Search for the cell housing the specified text and yield its [x, y] center coordinate. 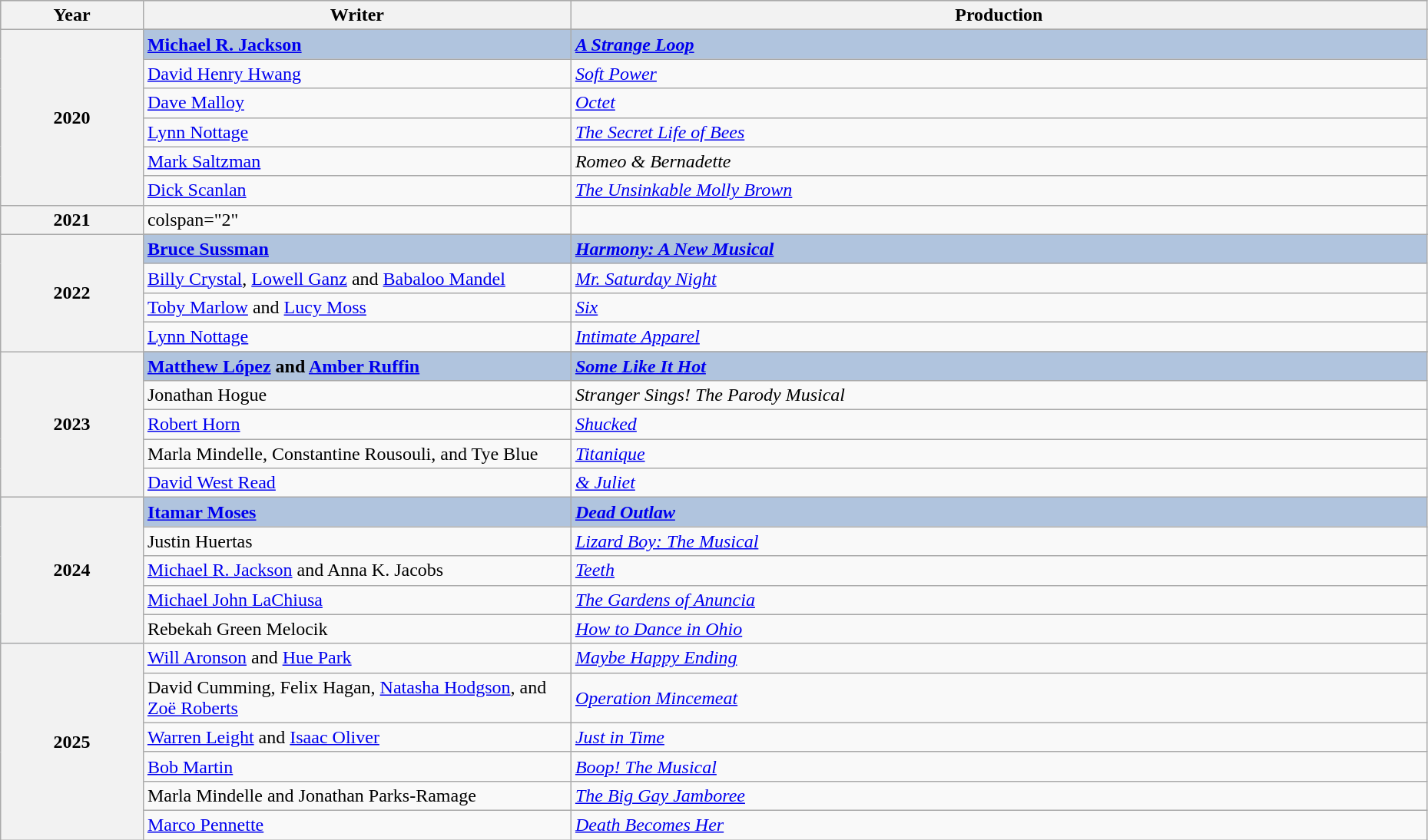
David Henry Hwang [356, 74]
Dave Malloy [356, 103]
Romeo & Bernadette [999, 161]
Just in Time [999, 737]
Marla Mindelle and Jonathan Parks-Ramage [356, 795]
Itamar Moses [356, 512]
Will Aronson and Hue Park [356, 658]
A Strange Loop [999, 45]
Jonathan Hogue [356, 395]
Teeth [999, 570]
Justin Huertas [356, 541]
Writer [356, 15]
Bruce Sussman [356, 249]
Harmony: A New Musical [999, 249]
& Juliet [999, 483]
The Big Gay Jamboree [999, 795]
Marla Mindelle, Constantine Rousouli, and Tye Blue [356, 454]
How to Dance in Ohio [999, 629]
Lizard Boy: The Musical [999, 541]
Operation Mincemeat [999, 697]
David West Read [356, 483]
The Secret Life of Bees [999, 132]
Stranger Sings! The Parody Musical [999, 395]
Billy Crystal, Lowell Ganz and Babaloo Mandel [356, 278]
The Unsinkable Molly Brown [999, 190]
Michael R. Jackson and Anna K. Jacobs [356, 570]
Boop! The Musical [999, 766]
Robert Horn [356, 425]
2022 [72, 293]
David Cumming, Felix Hagan, Natasha Hodgson, and Zoë Roberts [356, 697]
2020 [72, 117]
Six [999, 307]
Titanique [999, 454]
Bob Martin [356, 766]
Mark Saltzman [356, 161]
The Gardens of Anuncia [999, 600]
Maybe Happy Ending [999, 658]
2021 [72, 220]
Toby Marlow and Lucy Moss [356, 307]
colspan="2" [356, 220]
Rebekah Green Melocik [356, 629]
Matthew López and Amber Ruffin [356, 366]
Soft Power [999, 74]
Michael John LaChiusa [356, 600]
Dick Scanlan [356, 190]
Mr. Saturday Night [999, 278]
Shucked [999, 425]
Michael R. Jackson [356, 45]
Some Like It Hot [999, 366]
Intimate Apparel [999, 336]
2024 [72, 570]
Marco Pennette [356, 825]
Year [72, 15]
Warren Leight and Isaac Oliver [356, 737]
2023 [72, 425]
Octet [999, 103]
Dead Outlaw [999, 512]
Death Becomes Her [999, 825]
Production [999, 15]
2025 [72, 742]
